Detect which cell encompasses the target text, then output its (X, Y) center coordinate. 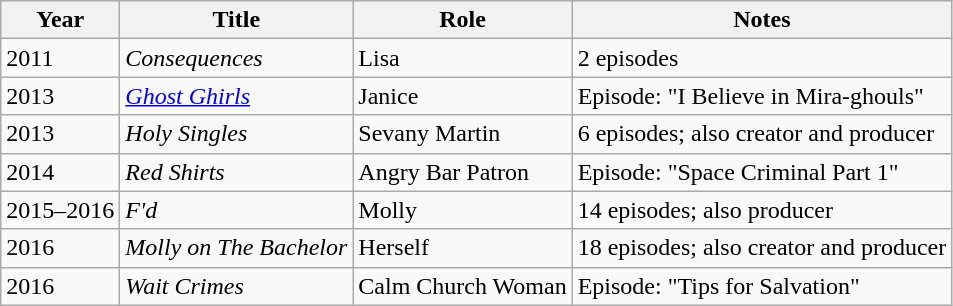
Episode: "Space Criminal Part 1" (762, 172)
Role (462, 20)
Episode: "Tips for Salvation" (762, 286)
14 episodes; also producer (762, 210)
Title (236, 20)
Molly on The Bachelor (236, 248)
Herself (462, 248)
Wait Crimes (236, 286)
F'd (236, 210)
Red Shirts (236, 172)
Holy Singles (236, 134)
Episode: "I Believe in Mira-ghouls" (762, 96)
Janice (462, 96)
2015–2016 (60, 210)
Angry Bar Patron (462, 172)
Ghost Ghirls (236, 96)
18 episodes; also creator and producer (762, 248)
Molly (462, 210)
Calm Church Woman (462, 286)
Sevany Martin (462, 134)
6 episodes; also creator and producer (762, 134)
Consequences (236, 58)
2014 (60, 172)
2 episodes (762, 58)
Notes (762, 20)
2011 (60, 58)
Year (60, 20)
Lisa (462, 58)
